Output the [X, Y] coordinate of the center of the cell containing the given text.  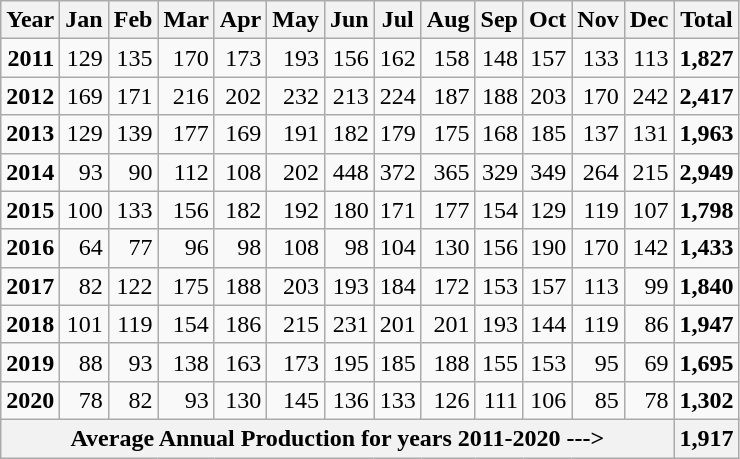
1,798 [706, 210]
2015 [30, 210]
Average Annual Production for years 2011-2020 ---> [338, 438]
448 [349, 172]
104 [398, 248]
139 [133, 134]
2016 [30, 248]
2014 [30, 172]
Oct [547, 20]
168 [499, 134]
126 [448, 400]
192 [296, 210]
1,917 [706, 438]
69 [649, 362]
179 [398, 134]
86 [649, 324]
224 [398, 96]
144 [547, 324]
Jun [349, 20]
329 [499, 172]
1,963 [706, 134]
64 [84, 248]
191 [296, 134]
231 [349, 324]
May [296, 20]
138 [186, 362]
1,947 [706, 324]
184 [398, 286]
85 [598, 400]
155 [499, 362]
195 [349, 362]
Nov [598, 20]
216 [186, 96]
99 [649, 286]
2011 [30, 58]
2,949 [706, 172]
148 [499, 58]
365 [448, 172]
187 [448, 96]
172 [448, 286]
106 [547, 400]
100 [84, 210]
111 [499, 400]
186 [240, 324]
95 [598, 362]
Jul [398, 20]
136 [349, 400]
2020 [30, 400]
242 [649, 96]
190 [547, 248]
264 [598, 172]
2018 [30, 324]
2019 [30, 362]
112 [186, 172]
2013 [30, 134]
2012 [30, 96]
163 [240, 362]
158 [448, 58]
101 [84, 324]
2,417 [706, 96]
142 [649, 248]
180 [349, 210]
1,302 [706, 400]
90 [133, 172]
Total [706, 20]
Feb [133, 20]
96 [186, 248]
1,827 [706, 58]
137 [598, 134]
145 [296, 400]
2017 [30, 286]
Mar [186, 20]
213 [349, 96]
Sep [499, 20]
1,840 [706, 286]
Aug [448, 20]
107 [649, 210]
77 [133, 248]
122 [133, 286]
162 [398, 58]
1,695 [706, 362]
349 [547, 172]
131 [649, 134]
Year [30, 20]
135 [133, 58]
88 [84, 362]
Jan [84, 20]
232 [296, 96]
372 [398, 172]
Dec [649, 20]
1,433 [706, 248]
Apr [240, 20]
